Search for the cell housing the specified text and yield its (X, Y) center coordinate. 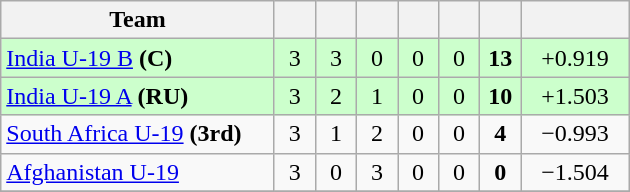
10 (500, 96)
+0.919 (576, 58)
Afghanistan U-19 (138, 172)
India U-19 A (RU) (138, 96)
−0.993 (576, 134)
India U-19 B (C) (138, 58)
+1.503 (576, 96)
13 (500, 58)
4 (500, 134)
Team (138, 20)
South Africa U-19 (3rd) (138, 134)
−1.504 (576, 172)
